Return (x, y) of the center of cell containing provided text 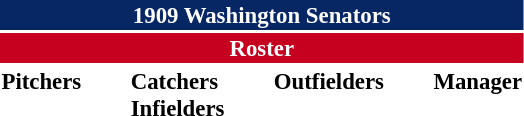
1909 Washington Senators (262, 15)
Roster (262, 48)
